Capture the cell that displays the provided text and extract its [X, Y] central coordinate. 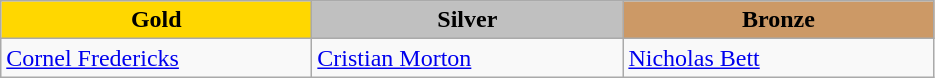
Gold [156, 20]
Cornel Fredericks [156, 58]
Silver [468, 20]
Bronze [778, 20]
Nicholas Bett [778, 58]
Cristian Morton [468, 58]
